For the text-containing cell, return its midpoint in (x, y) coordinate format. 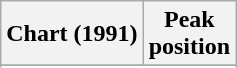
Chart (1991) (72, 34)
Peakposition (189, 34)
